Capture the cell that displays the provided text and extract its [X, Y] central coordinate. 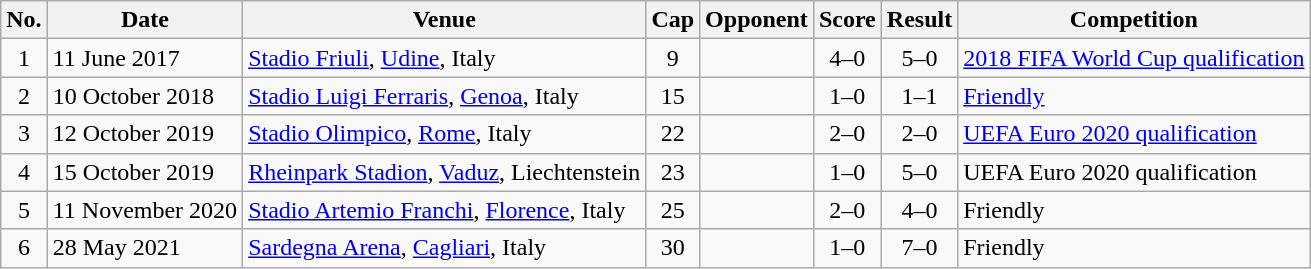
1–1 [919, 96]
11 November 2020 [144, 210]
Opponent [757, 20]
Venue [444, 20]
3 [24, 134]
1 [24, 58]
15 October 2019 [144, 172]
9 [673, 58]
4 [24, 172]
Stadio Olimpico, Rome, Italy [444, 134]
7–0 [919, 248]
15 [673, 96]
22 [673, 134]
Cap [673, 20]
2 [24, 96]
Competition [1134, 20]
2018 FIFA World Cup qualification [1134, 58]
5 [24, 210]
Stadio Luigi Ferraris, Genoa, Italy [444, 96]
Date [144, 20]
23 [673, 172]
10 October 2018 [144, 96]
12 October 2019 [144, 134]
6 [24, 248]
Stadio Friuli, Udine, Italy [444, 58]
No. [24, 20]
Result [919, 20]
30 [673, 248]
28 May 2021 [144, 248]
25 [673, 210]
Score [847, 20]
Stadio Artemio Franchi, Florence, Italy [444, 210]
Sardegna Arena, Cagliari, Italy [444, 248]
11 June 2017 [144, 58]
Rheinpark Stadion, Vaduz, Liechtenstein [444, 172]
